Pinpoint the cell where the given text exists, returning its [x, y] midpoint coordinate. 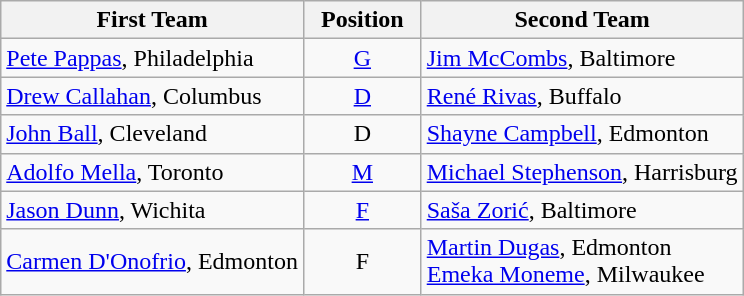
First Team [152, 20]
Adolfo Mella, Toronto [152, 172]
Drew Callahan, Columbus [152, 96]
Carmen D'Onofrio, Edmonton [152, 262]
Pete Pappas, Philadelphia [152, 58]
Position [362, 20]
Jim McCombs, Baltimore [582, 58]
Martin Dugas, EdmontonEmeka Moneme, Milwaukee [582, 262]
G [362, 58]
Second Team [582, 20]
Jason Dunn, Wichita [152, 210]
John Ball, Cleveland [152, 134]
Michael Stephenson, Harrisburg [582, 172]
M [362, 172]
Saša Zorić, Baltimore [582, 210]
Shayne Campbell, Edmonton [582, 134]
René Rivas, Buffalo [582, 96]
